Locate the cell with the specified text and output its [X, Y] center coordinate. 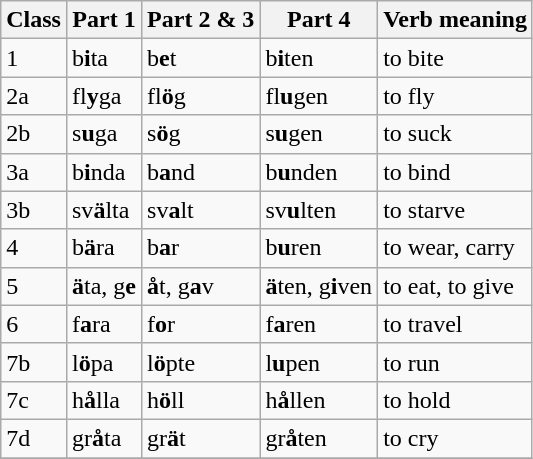
buren [319, 248]
hållen [319, 400]
svulten [319, 210]
faren [319, 324]
löpte [201, 362]
Part 2 & 3 [201, 20]
flyga [104, 96]
to fly [456, 96]
7b [34, 362]
2b [34, 134]
fara [104, 324]
to bind [456, 172]
7d [34, 438]
bar [201, 248]
5 [34, 286]
1 [34, 58]
Class [34, 20]
lupen [319, 362]
4 [34, 248]
Verb meaning [456, 20]
hålla [104, 400]
flög [201, 96]
bunden [319, 172]
to wear, carry [456, 248]
svalt [201, 210]
to eat, to give [456, 286]
to suck [456, 134]
suga [104, 134]
svälta [104, 210]
sög [201, 134]
for [201, 324]
Part 1 [104, 20]
3a [34, 172]
to bite [456, 58]
binda [104, 172]
band [201, 172]
höll [201, 400]
gråta [104, 438]
7c [34, 400]
sugen [319, 134]
3b [34, 210]
to cry [456, 438]
grät [201, 438]
äta, ge [104, 286]
åt, gav [201, 286]
to hold [456, 400]
bära [104, 248]
löpa [104, 362]
bet [201, 58]
bita [104, 58]
2a [34, 96]
to starve [456, 210]
flugen [319, 96]
to travel [456, 324]
6 [34, 324]
biten [319, 58]
to run [456, 362]
äten, given [319, 286]
Part 4 [319, 20]
gråten [319, 438]
